Find where the given text appears and provide that cell's center as (x, y) coordinate. 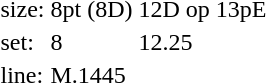
8 (92, 42)
